Return (X, Y) of the center of cell containing provided text 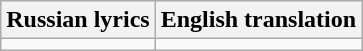
Russian lyrics (78, 20)
English translation (258, 20)
